Locate the cell with the specified text and output its (X, Y) center coordinate. 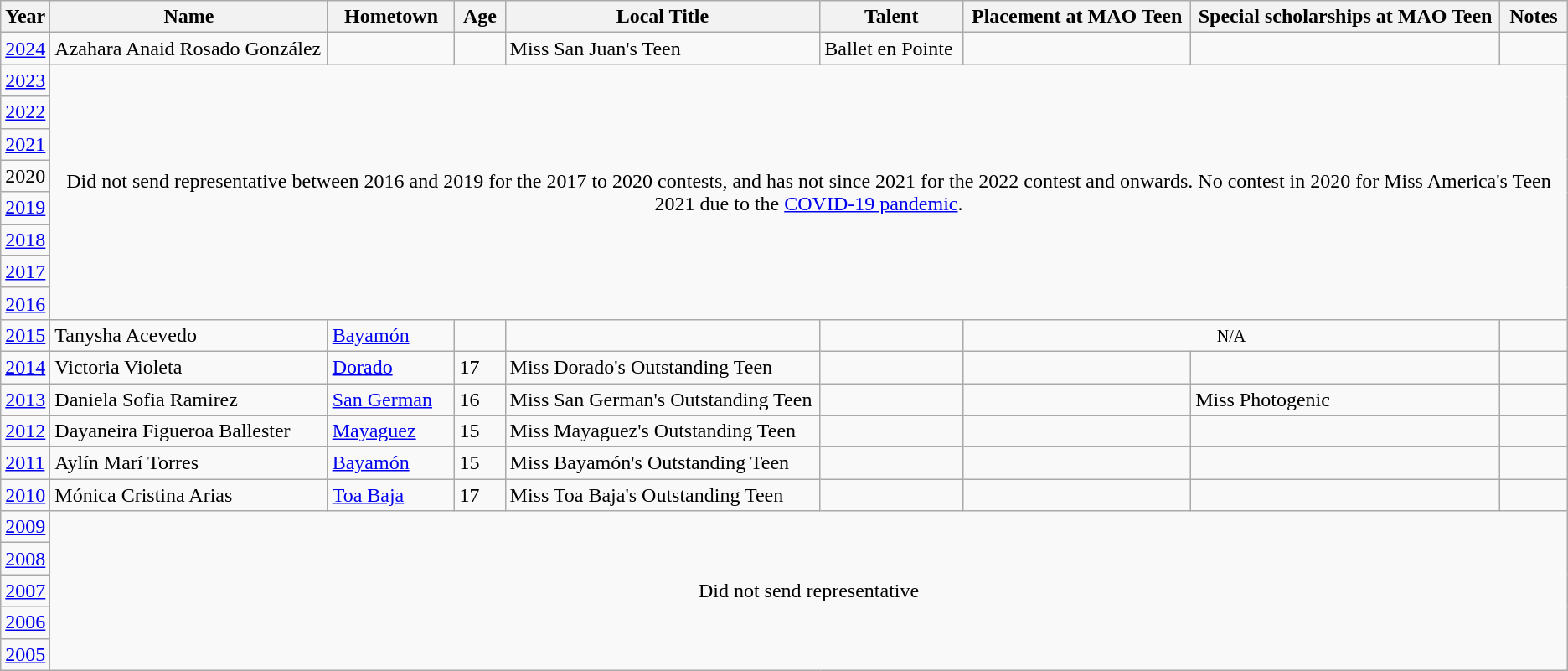
2024 (25, 49)
Name (189, 17)
Toa Baja (391, 495)
Aylín Marí Torres (189, 463)
Miss Photogenic (1345, 400)
Dayaneira Figueroa Ballester (189, 431)
Azahara Anaid Rosado González (189, 49)
Miss Toa Baja's Outstanding Teen (663, 495)
2005 (25, 654)
N/A (1231, 335)
2011 (25, 463)
2016 (25, 303)
Special scholarships at MAO Teen (1345, 17)
2008 (25, 559)
Mayaguez (391, 431)
2020 (25, 176)
Tanysha Acevedo (189, 335)
Mónica Cristina Arias (189, 495)
2007 (25, 591)
2023 (25, 80)
Daniela Sofia Ramirez (189, 400)
Miss Dorado's Outstanding Teen (663, 367)
2014 (25, 367)
2009 (25, 527)
2013 (25, 400)
2019 (25, 208)
Dorado (391, 367)
Ballet en Pointe (891, 49)
2018 (25, 240)
2012 (25, 431)
Miss San Juan's Teen (663, 49)
16 (480, 400)
Miss San German's Outstanding Teen (663, 400)
Victoria Violeta (189, 367)
San German (391, 400)
Did not send representative (809, 591)
2006 (25, 622)
Miss Bayamón's Outstanding Teen (663, 463)
Miss Mayaguez's Outstanding Teen (663, 431)
2010 (25, 495)
Local Title (663, 17)
2017 (25, 271)
Hometown (391, 17)
2021 (25, 144)
Notes (1533, 17)
Talent (891, 17)
Age (480, 17)
Placement at MAO Teen (1077, 17)
Year (25, 17)
2022 (25, 112)
2015 (25, 335)
